From the cell containing the given text, extract its center point as [x, y] coordinate. 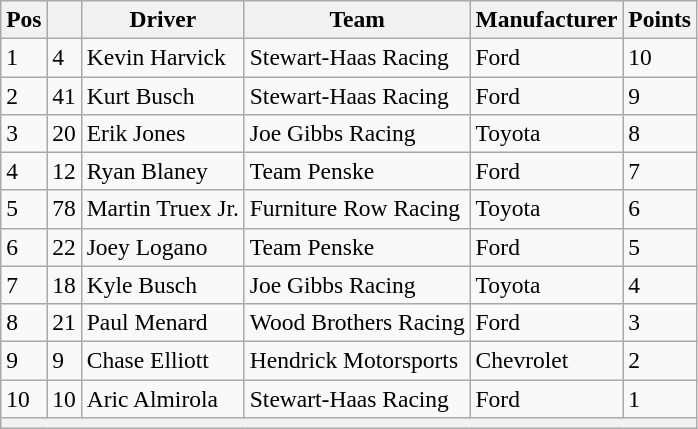
18 [64, 285]
Pos [24, 19]
Points [660, 19]
Driver [162, 19]
Kurt Busch [162, 95]
Aric Almirola [162, 398]
Wood Brothers Racing [357, 322]
41 [64, 95]
78 [64, 209]
Paul Menard [162, 322]
22 [64, 247]
Furniture Row Racing [357, 209]
20 [64, 133]
Chase Elliott [162, 360]
12 [64, 171]
Kevin Harvick [162, 57]
Ryan Blaney [162, 171]
21 [64, 322]
Hendrick Motorsports [357, 360]
Kyle Busch [162, 285]
Martin Truex Jr. [162, 209]
Chevrolet [546, 360]
Erik Jones [162, 133]
Joey Logano [162, 247]
Manufacturer [546, 19]
Team [357, 19]
